Return the [x, y] coordinate for the center point of the cell that contains the specified text.  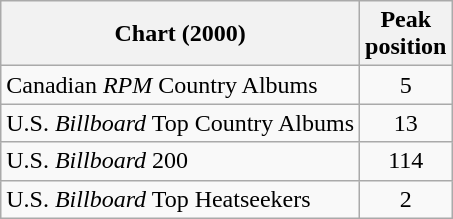
13 [406, 123]
5 [406, 85]
Chart (2000) [180, 34]
Peakposition [406, 34]
U.S. Billboard 200 [180, 161]
2 [406, 199]
U.S. Billboard Top Country Albums [180, 123]
U.S. Billboard Top Heatseekers [180, 199]
114 [406, 161]
Canadian RPM Country Albums [180, 85]
